From the cell containing the given text, extract its center point as [X, Y] coordinate. 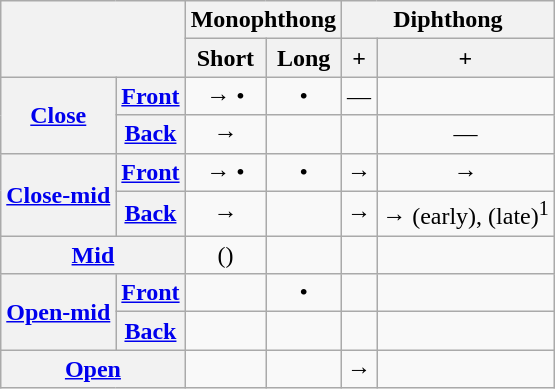
() [226, 255]
Monophthong [263, 20]
Diphthong [448, 20]
Mid [93, 255]
Close [58, 115]
Open [93, 369]
Long [304, 58]
Close-mid [58, 194]
→ (early), (late)1 [466, 214]
Short [226, 58]
Open-mid [58, 312]
